Scan for the cell matching the given text and deliver its (X, Y) coordinate at center. 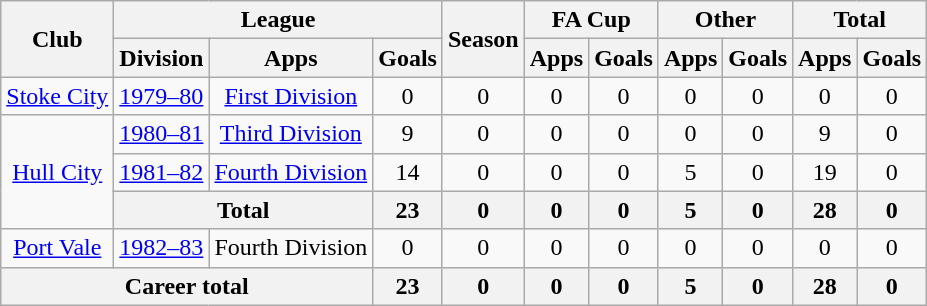
Hull City (58, 172)
Other (725, 20)
Career total (187, 286)
Division (162, 58)
19 (825, 172)
League (278, 20)
Stoke City (58, 96)
14 (408, 172)
1981–82 (162, 172)
1980–81 (162, 134)
First Division (291, 96)
Club (58, 39)
1979–80 (162, 96)
Port Vale (58, 248)
1982–83 (162, 248)
Season (483, 39)
FA Cup (591, 20)
Third Division (291, 134)
